Pinpoint the cell where the given text exists, returning its [x, y] midpoint coordinate. 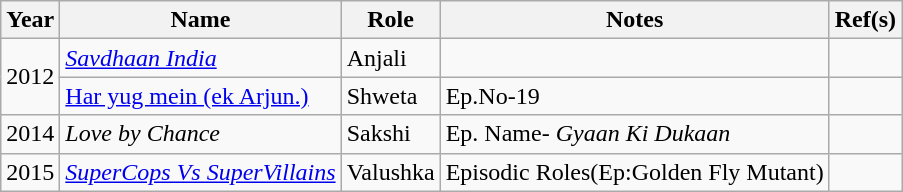
Anjali [390, 58]
2014 [30, 134]
2012 [30, 77]
Har yug mein (ek Arjun.) [200, 96]
Shweta [390, 96]
Valushka [390, 172]
SuperCops Vs SuperVillains [200, 172]
Year [30, 20]
Love by Chance [200, 134]
Episodic Roles(Ep:Golden Fly Mutant) [634, 172]
2015 [30, 172]
Sakshi [390, 134]
Ep. Name- Gyaan Ki Dukaan [634, 134]
Notes [634, 20]
Ref(s) [865, 20]
Role [390, 20]
Savdhaan India [200, 58]
Name [200, 20]
Ep.No-19 [634, 96]
